Locate the cell with the specified text and output its (X, Y) center coordinate. 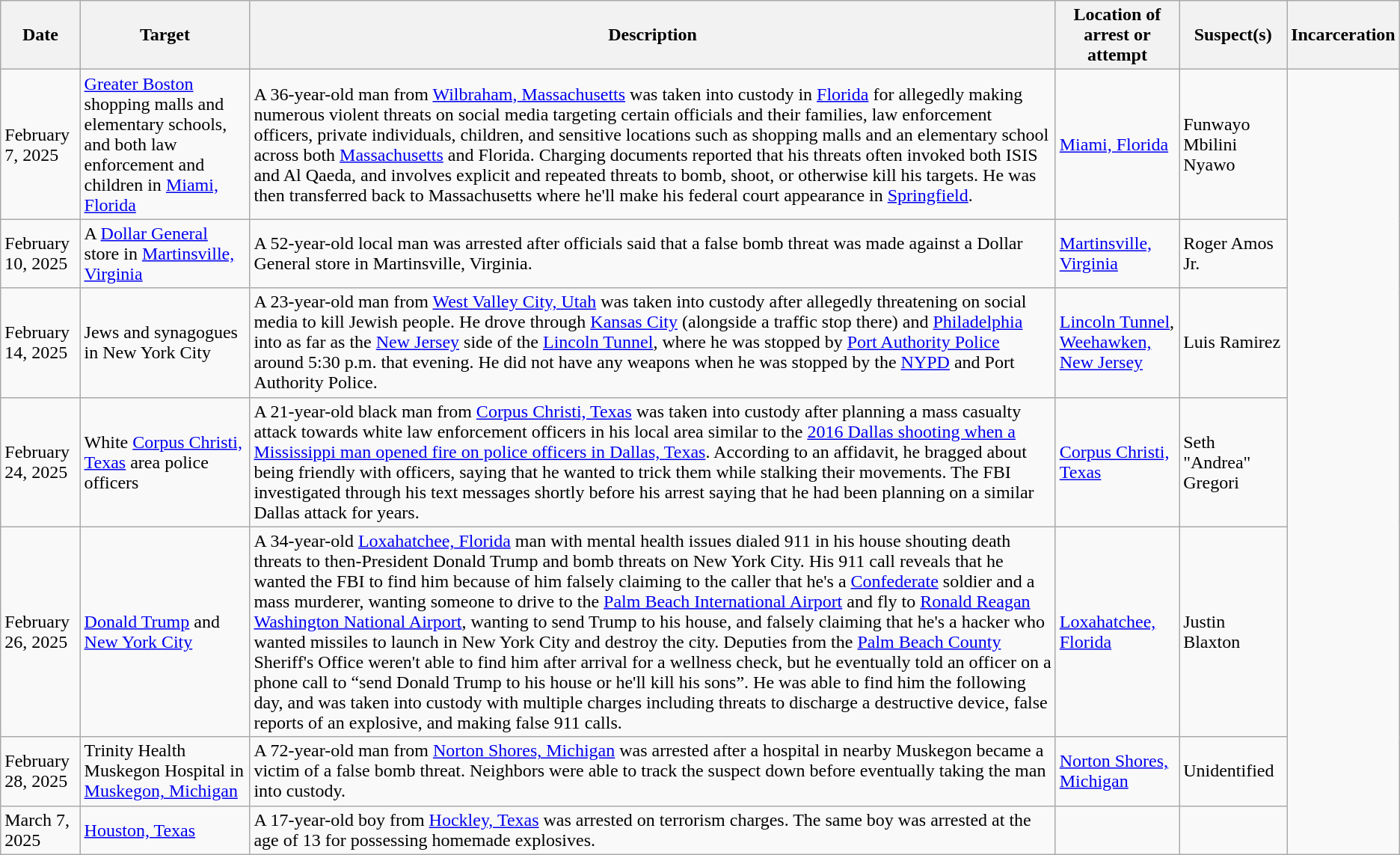
February 26, 2025 (40, 631)
Description (652, 35)
February 7, 2025 (40, 144)
Greater Boston shopping malls and elementary schools, and both law enforcement and children in Miami, Florida (165, 144)
Suspect(s) (1233, 35)
Target (165, 35)
February 10, 2025 (40, 254)
March 7, 2025 (40, 830)
A Dollar General store in Martinsville, Virginia (165, 254)
Donald Trump and New York City (165, 631)
February 14, 2025 (40, 343)
White Corpus Christi, Texas area police officers (165, 462)
February 24, 2025 (40, 462)
A 52-year-old local man was arrested after officials said that a false bomb threat was made against a Dollar General store in Martinsville, Virginia. (652, 254)
Incarceration (1343, 35)
Date (40, 35)
Roger Amos Jr. (1233, 254)
February 28, 2025 (40, 771)
Corpus Christi, Texas (1117, 462)
Justin Blaxton (1233, 631)
Funwayo Mbilini Nyawo (1233, 144)
Location of arrest or attempt (1117, 35)
Luis Ramirez (1233, 343)
Unidentified (1233, 771)
Trinity Health Muskegon Hospital in Muskegon, Michigan (165, 771)
Norton Shores, Michigan (1117, 771)
Jews and synagogues in New York City (165, 343)
Martinsville, Virginia (1117, 254)
Loxahatchee, Florida (1117, 631)
Lincoln Tunnel, Weehawken, New Jersey (1117, 343)
Houston, Texas (165, 830)
Miami, Florida (1117, 144)
Seth "Andrea" Gregori (1233, 462)
